Extract the (x, y) coordinate from the center of the cell holding the provided text.  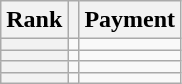
Rank (34, 20)
Payment (130, 20)
